Return [X, Y] of the center of cell containing provided text 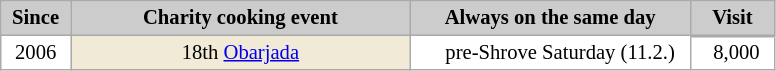
18th Obarjada [240, 52]
Always on the same day [550, 17]
8,000 [732, 52]
Since [36, 17]
pre-Shrove Saturday (11.2.) [550, 52]
Visit [732, 17]
Charity cooking event [240, 17]
2006 [36, 52]
